Extract the (x, y) coordinate from the center of the cell holding the provided text.  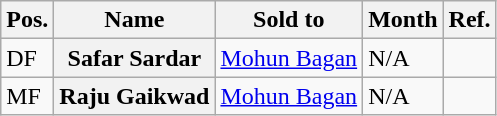
DF (28, 58)
Safar Sardar (134, 58)
Name (134, 20)
Pos. (28, 20)
Month (403, 20)
Ref. (470, 20)
Sold to (289, 20)
MF (28, 96)
Raju Gaikwad (134, 96)
